Determine the (x, y) coordinate at the center of the cell enclosing the given text.  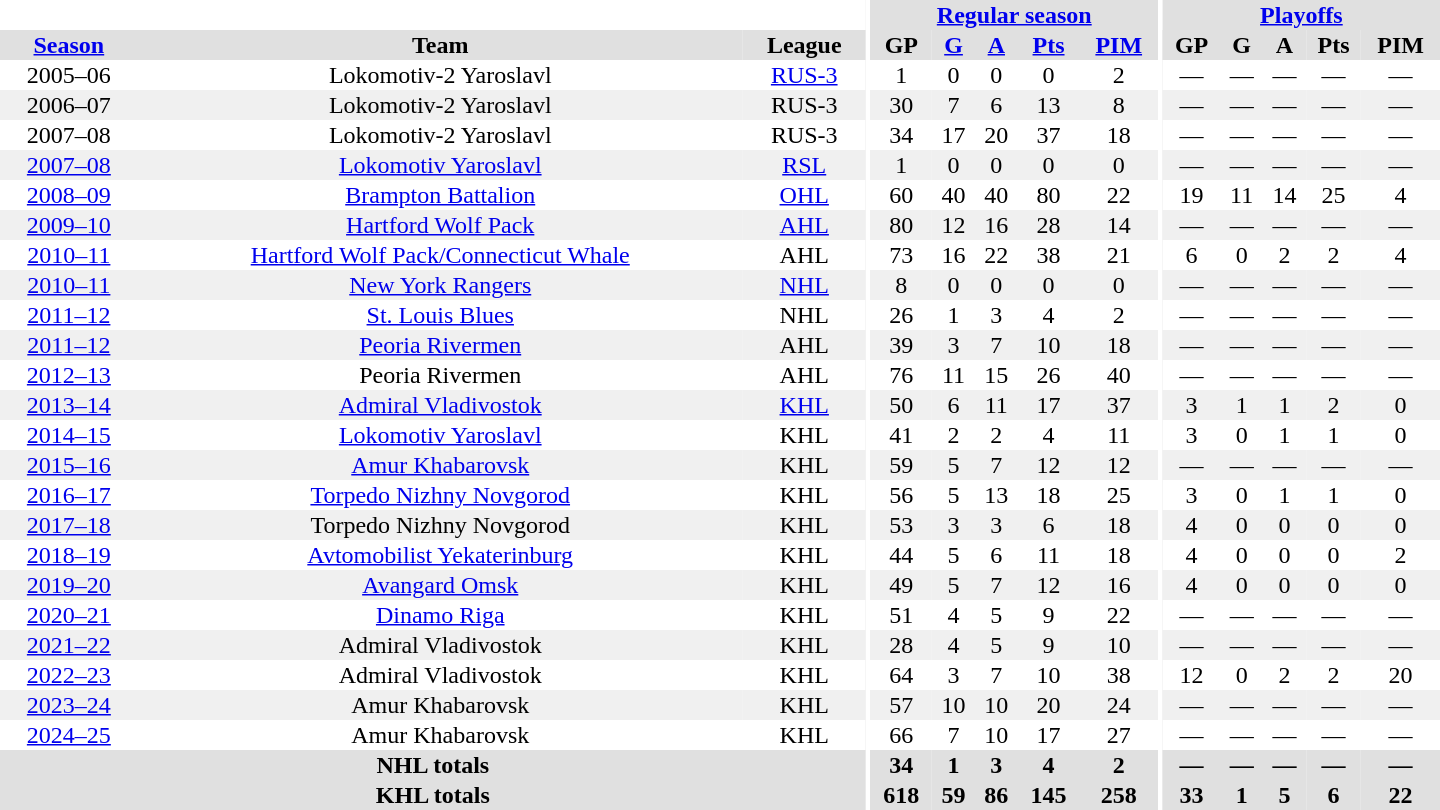
56 (901, 495)
2016–17 (69, 495)
145 (1049, 795)
2013–14 (69, 405)
66 (901, 735)
64 (901, 675)
2005–06 (69, 75)
2008–09 (69, 195)
Avtomobilist Yekaterinburg (440, 555)
2024–25 (69, 735)
73 (901, 255)
Playoffs (1302, 15)
39 (901, 345)
Regular season (1014, 15)
19 (1192, 195)
27 (1118, 735)
2017–18 (69, 525)
2022–23 (69, 675)
618 (901, 795)
Hartford Wolf Pack/Connecticut Whale (440, 255)
49 (901, 585)
Hartford Wolf Pack (440, 225)
44 (901, 555)
2023–24 (69, 705)
Dinamo Riga (440, 615)
KHL totals (433, 795)
2012–13 (69, 375)
76 (901, 375)
86 (996, 795)
NHL totals (433, 765)
2009–10 (69, 225)
New York Rangers (440, 285)
St. Louis Blues (440, 315)
2021–22 (69, 645)
2014–15 (69, 435)
53 (901, 525)
Season (69, 45)
258 (1118, 795)
2018–19 (69, 555)
30 (901, 105)
OHL (804, 195)
Brampton Battalion (440, 195)
15 (996, 375)
RSL (804, 165)
2015–16 (69, 465)
2006–07 (69, 105)
51 (901, 615)
60 (901, 195)
2019–20 (69, 585)
50 (901, 405)
21 (1118, 255)
24 (1118, 705)
Team (440, 45)
33 (1192, 795)
League (804, 45)
Avangard Omsk (440, 585)
41 (901, 435)
57 (901, 705)
2020–21 (69, 615)
